Search for the cell housing the specified text and yield its (x, y) center coordinate. 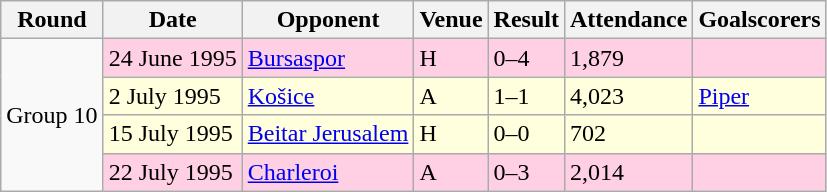
2 July 1995 (172, 96)
0–4 (526, 58)
Charleroi (328, 172)
Bursaspor (328, 58)
24 June 1995 (172, 58)
Beitar Jerusalem (328, 134)
2,014 (628, 172)
Venue (451, 20)
702 (628, 134)
Round (52, 20)
Piper (760, 96)
Result (526, 20)
Date (172, 20)
22 July 1995 (172, 172)
15 July 1995 (172, 134)
Opponent (328, 20)
1,879 (628, 58)
1–1 (526, 96)
Goalscorers (760, 20)
0–3 (526, 172)
Košice (328, 96)
Attendance (628, 20)
Group 10 (52, 115)
0–0 (526, 134)
4,023 (628, 96)
